Return (x, y) of the center of cell containing provided text 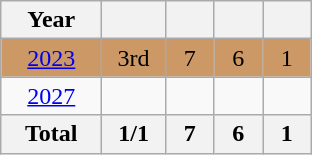
2027 (52, 96)
Total (52, 134)
1/1 (134, 134)
2023 (52, 58)
Year (52, 20)
3rd (134, 58)
